For the text-containing cell, return its midpoint in (x, y) coordinate format. 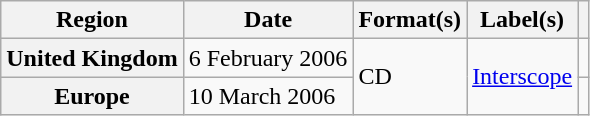
10 March 2006 (268, 96)
CD (410, 77)
Region (92, 20)
6 February 2006 (268, 58)
Europe (92, 96)
Format(s) (410, 20)
Date (268, 20)
Label(s) (522, 20)
United Kingdom (92, 58)
Interscope (522, 77)
